Detect which cell encompasses the target text, then output its [x, y] center coordinate. 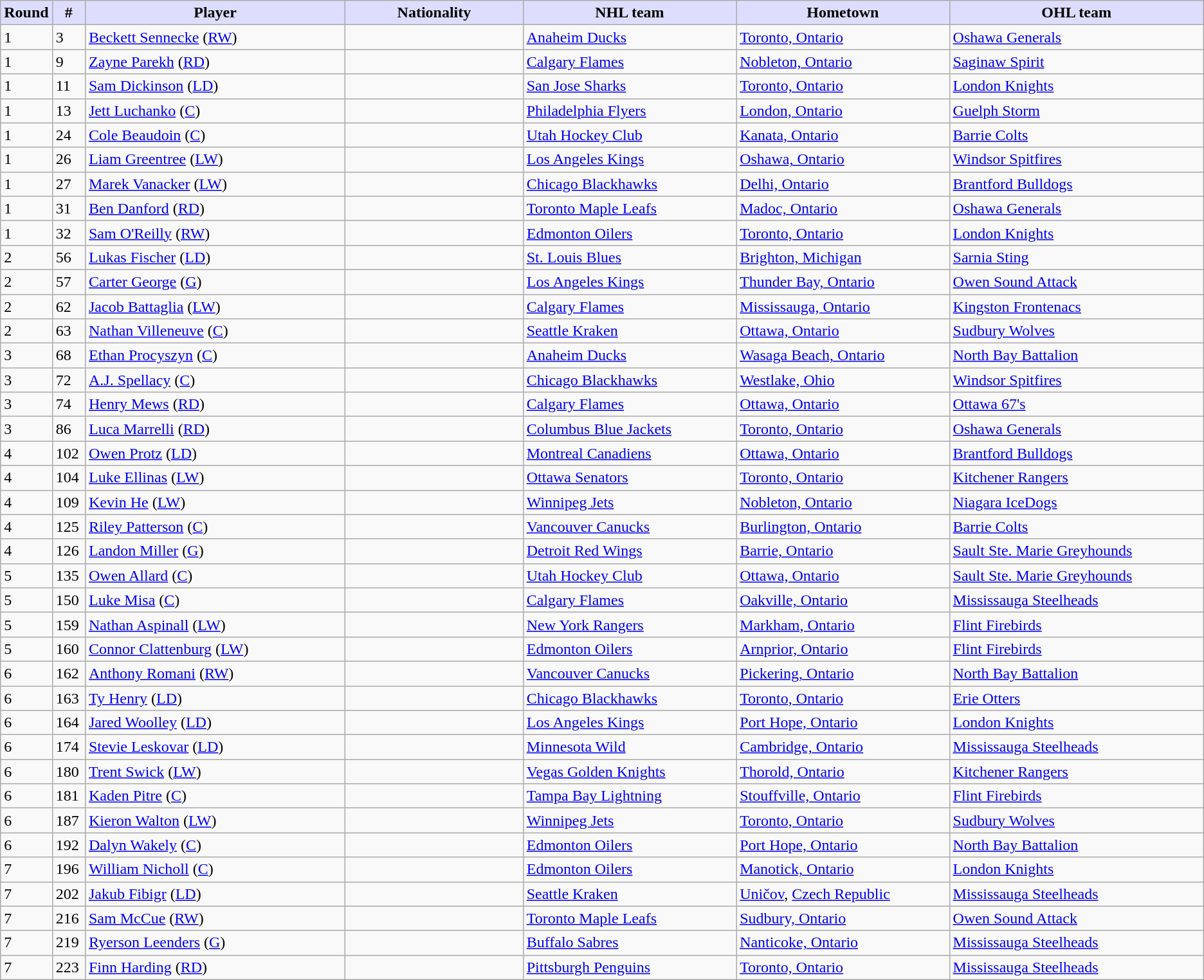
Erie Otters [1077, 698]
Nanticoke, Ontario [843, 943]
Riley Patterson (C) [215, 527]
Markham, Ontario [843, 624]
Ben Danford (RD) [215, 208]
Zayne Parekh (RD) [215, 62]
Columbus Blue Jackets [629, 429]
196 [68, 869]
Stevie Leskovar (LD) [215, 747]
Jett Luchanko (C) [215, 111]
159 [68, 624]
NHL team [629, 13]
Thorold, Ontario [843, 772]
Thunder Bay, Ontario [843, 282]
74 [68, 404]
9 [68, 62]
Uničov, Czech Republic [843, 894]
Tampa Bay Lightning [629, 796]
24 [68, 135]
Montreal Canadiens [629, 453]
Nationality [435, 13]
A.J. Spellacy (C) [215, 380]
181 [68, 796]
Anthony Romani (RW) [215, 673]
Sarnia Sting [1077, 257]
St. Louis Blues [629, 257]
223 [68, 967]
216 [68, 918]
Barrie, Ontario [843, 551]
Vegas Golden Knights [629, 772]
Arnprior, Ontario [843, 649]
109 [68, 502]
102 [68, 453]
Player [215, 13]
Stouffville, Ontario [843, 796]
31 [68, 208]
68 [68, 356]
72 [68, 380]
Finn Harding (RD) [215, 967]
174 [68, 747]
13 [68, 111]
OHL team [1077, 13]
San Jose Sharks [629, 86]
Oakville, Ontario [843, 600]
Henry Mews (RD) [215, 404]
Carter George (G) [215, 282]
192 [68, 845]
164 [68, 723]
Cambridge, Ontario [843, 747]
180 [68, 772]
Nathan Villeneuve (C) [215, 331]
104 [68, 478]
Trent Swick (LW) [215, 772]
Westlake, Ohio [843, 380]
Beckett Sennecke (RW) [215, 37]
Madoc, Ontario [843, 208]
Lukas Fischer (LD) [215, 257]
Philadelphia Flyers [629, 111]
Brighton, Michigan [843, 257]
Guelph Storm [1077, 111]
Minnesota Wild [629, 747]
Buffalo Sabres [629, 943]
Niagara IceDogs [1077, 502]
Connor Clattenburg (LW) [215, 649]
86 [68, 429]
Luke Ellinas (LW) [215, 478]
London, Ontario [843, 111]
126 [68, 551]
Delhi, Ontario [843, 184]
Pittsburgh Penguins [629, 967]
Hometown [843, 13]
219 [68, 943]
Ottawa 67's [1077, 404]
Ty Henry (LD) [215, 698]
Owen Protz (LD) [215, 453]
163 [68, 698]
Ryerson Leenders (G) [215, 943]
Kevin He (LW) [215, 502]
Oshawa, Ontario [843, 159]
160 [68, 649]
135 [68, 576]
62 [68, 307]
150 [68, 600]
Kieron Walton (LW) [215, 821]
# [68, 13]
Sudbury, Ontario [843, 918]
Mississauga, Ontario [843, 307]
125 [68, 527]
Detroit Red Wings [629, 551]
202 [68, 894]
Kaden Pitre (C) [215, 796]
Saginaw Spirit [1077, 62]
Jacob Battaglia (LW) [215, 307]
57 [68, 282]
Wasaga Beach, Ontario [843, 356]
Dalyn Wakely (C) [215, 845]
Luca Marrelli (RD) [215, 429]
Luke Misa (C) [215, 600]
Cole Beaudoin (C) [215, 135]
Manotick, Ontario [843, 869]
63 [68, 331]
Ottawa Senators [629, 478]
11 [68, 86]
Jared Woolley (LD) [215, 723]
Marek Vanacker (LW) [215, 184]
Sam Dickinson (LD) [215, 86]
26 [68, 159]
56 [68, 257]
187 [68, 821]
Kingston Frontenacs [1077, 307]
Landon Miller (G) [215, 551]
Sam McCue (RW) [215, 918]
32 [68, 233]
Pickering, Ontario [843, 673]
Jakub Fibigr (LD) [215, 894]
Sam O'Reilly (RW) [215, 233]
Burlington, Ontario [843, 527]
New York Rangers [629, 624]
27 [68, 184]
Round [26, 13]
Liam Greentree (LW) [215, 159]
Owen Allard (C) [215, 576]
Ethan Procyszyn (C) [215, 356]
William Nicholl (C) [215, 869]
Nathan Aspinall (LW) [215, 624]
162 [68, 673]
Kanata, Ontario [843, 135]
